Extract the (x, y) coordinate from the center of the cell holding the provided text.  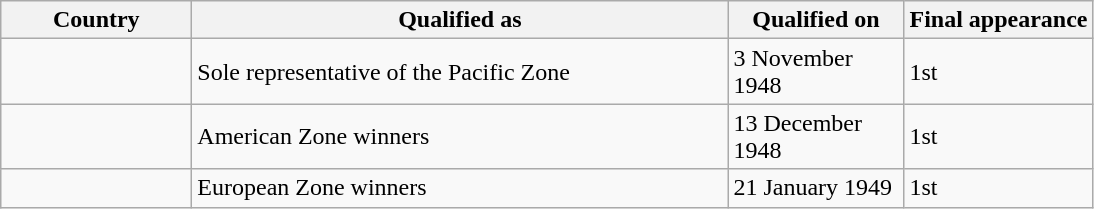
3 November 1948 (816, 72)
Country (96, 20)
American Zone winners (460, 136)
Final appearance (998, 20)
Qualified as (460, 20)
13 December 1948 (816, 136)
European Zone winners (460, 188)
Qualified on (816, 20)
21 January 1949 (816, 188)
Sole representative of the Pacific Zone (460, 72)
